From the cell containing the given text, extract its center point as (x, y) coordinate. 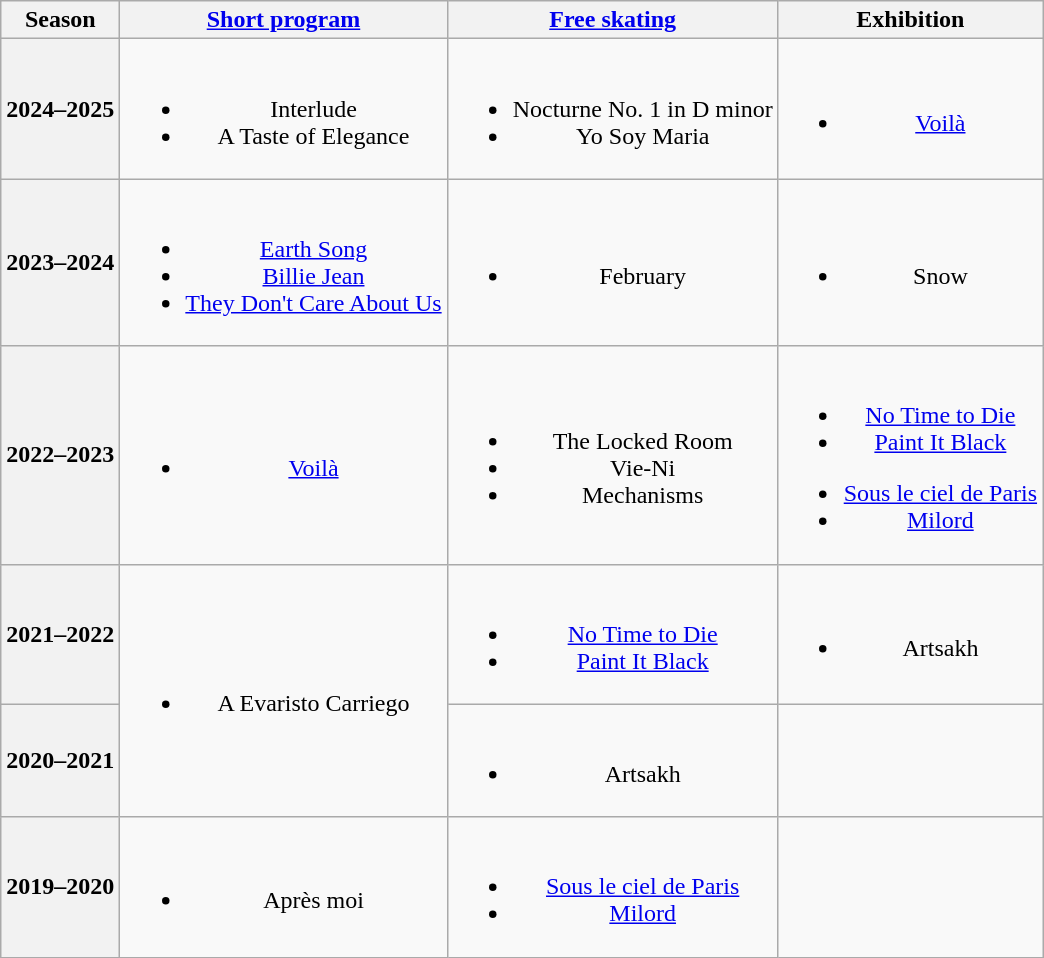
2019–2020 (60, 887)
2020–2021 (60, 760)
2023–2024 (60, 262)
February (612, 262)
Earth SongBillie JeanThey Don't Care About Us (284, 262)
Snow (910, 262)
Après moi (284, 887)
Exhibition (910, 20)
No Time to Die Paint It Black (612, 634)
No Time to Die Paint It Black Sous le ciel de ParisMilord (910, 455)
The Locked Room Vie-Ni Mechanisms (612, 455)
Interlude A Taste of Elegance (284, 109)
Sous le ciel de ParisMilord (612, 887)
Nocturne No. 1 in D minor Yo Soy Maria (612, 109)
A Evaristo Carriego (284, 690)
2022–2023 (60, 455)
2021–2022 (60, 634)
Short program (284, 20)
2024–2025 (60, 109)
Season (60, 20)
Free skating (612, 20)
